Identify which cell holds the provided text, then report its (X, Y) central coordinate. 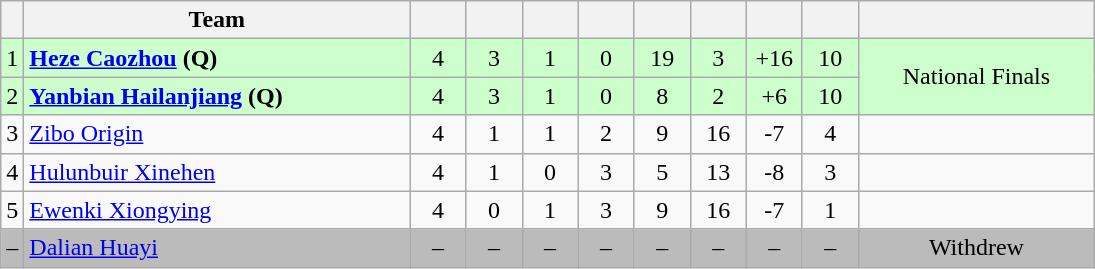
Dalian Huayi (217, 248)
13 (718, 172)
Yanbian Hailanjiang (Q) (217, 96)
Ewenki Xiongying (217, 210)
Hulunbuir Xinehen (217, 172)
-8 (774, 172)
Team (217, 20)
19 (662, 58)
+6 (774, 96)
+16 (774, 58)
National Finals (976, 77)
8 (662, 96)
Heze Caozhou (Q) (217, 58)
Zibo Origin (217, 134)
Withdrew (976, 248)
